Capture the cell that displays the provided text and extract its [X, Y] central coordinate. 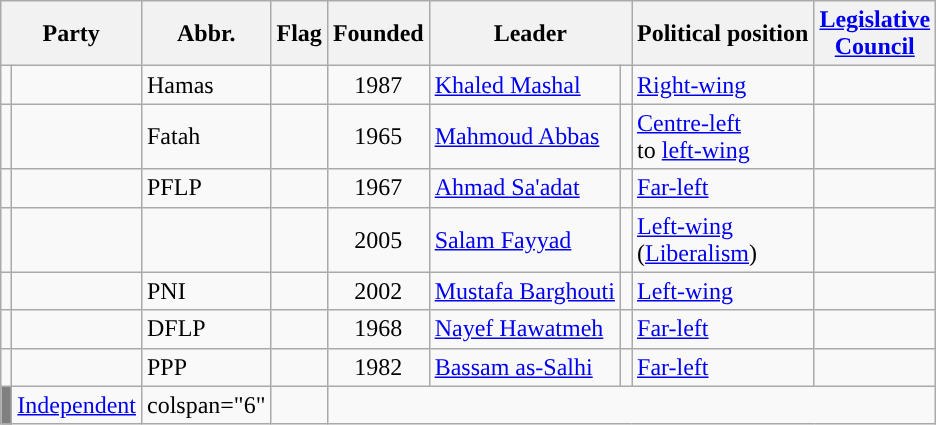
Party [72, 34]
1982 [378, 367]
Hamas [206, 85]
Mahmoud Abbas [524, 136]
1965 [378, 136]
Left-wing [723, 291]
1968 [378, 329]
Salam Fayyad [524, 240]
Centre-leftto left-wing [723, 136]
LegislativeCouncil [875, 34]
Independent [77, 405]
2002 [378, 291]
Flag [299, 34]
Political position [723, 34]
Mustafa Barghouti [524, 291]
1967 [378, 188]
PPP [206, 367]
Leader [530, 34]
1987 [378, 85]
Khaled Mashal [524, 85]
Abbr. [206, 34]
Right-wing [723, 85]
Bassam as-Salhi [524, 367]
Fatah [206, 136]
PFLP [206, 188]
Nayef Hawatmeh [524, 329]
colspan="6" [206, 405]
PNI [206, 291]
Ahmad Sa'adat [524, 188]
2005 [378, 240]
Founded [378, 34]
DFLP [206, 329]
Left-wing(Liberalism) [723, 240]
